Scan for the cell matching the given text and deliver its (x, y) coordinate at center. 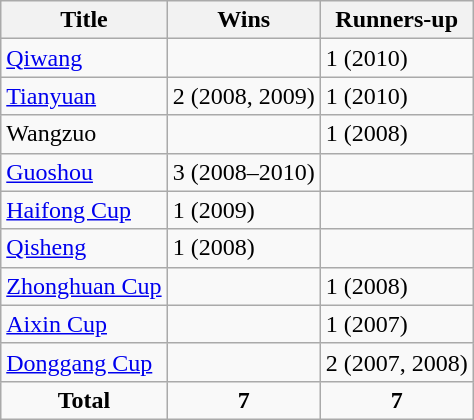
Zhonghuan Cup (84, 286)
Qisheng (84, 248)
Guoshou (84, 172)
Wangzuo (84, 134)
Runners-up (396, 20)
1 (2007) (396, 324)
2 (2008, 2009) (244, 96)
Haifong Cup (84, 210)
Wins (244, 20)
2 (2007, 2008) (396, 362)
Title (84, 20)
Total (84, 400)
3 (2008–2010) (244, 172)
Qiwang (84, 58)
1 (2009) (244, 210)
Aixin Cup (84, 324)
Donggang Cup (84, 362)
Tianyuan (84, 96)
